Scan for the cell matching the given text and deliver its [x, y] coordinate at center. 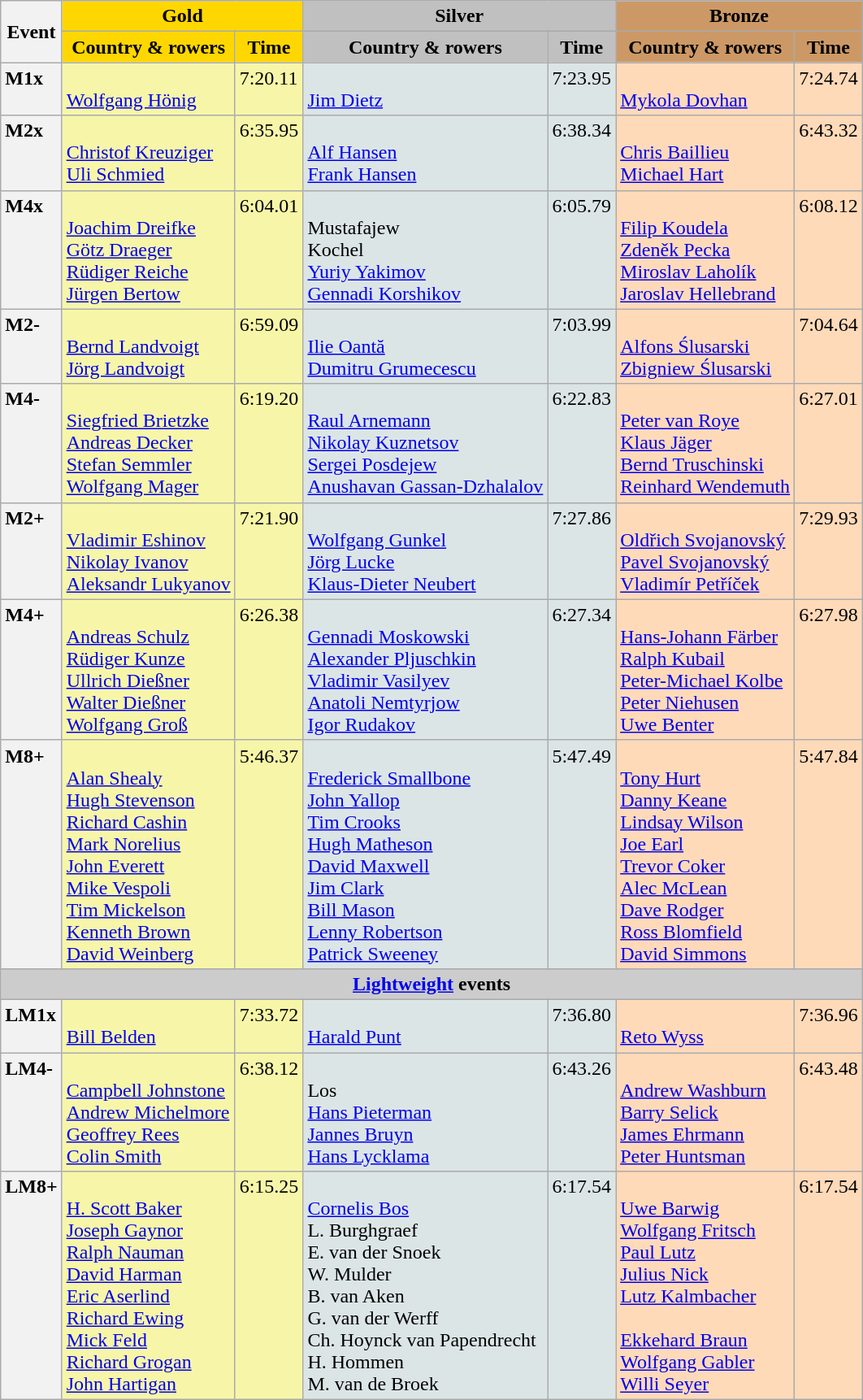
6:43.32 [829, 153]
6:15.25 [269, 1286]
Christof Kreuziger Uli Schmied [148, 153]
M1x [31, 89]
Vladimir Eshinov Nikolay Ivanov Aleksandr Lukyanov [148, 551]
Peter van Roye Klaus Jäger Bernd Truschinski Reinhard Wendemuth [705, 443]
LM1x [31, 1026]
6:08.12 [829, 250]
7:03.99 [582, 346]
6:43.48 [829, 1111]
Gold [182, 16]
Joachim Dreifke Götz Draeger Rüdiger Reiche Jürgen Bertow [148, 250]
Siegfried Brietzke Andreas Decker Stefan Semmler Wolfgang Mager [148, 443]
7:36.80 [582, 1026]
Filip Koudela Zdeněk Pecka Miroslav Laholík Jaroslav Hellebrand [705, 250]
Andreas Schulz Rüdiger Kunze Ullrich Dießner Walter Dießner Wolfgang Groß [148, 670]
7:29.93 [829, 551]
7:33.72 [269, 1026]
6:19.20 [269, 443]
Jim Dietz [426, 89]
5:46.37 [269, 854]
M4x [31, 250]
Bernd Landvoigt Jörg Landvoigt [148, 346]
Gennadi Moskowski Alexander Pljuschkin Vladimir Vasilyev Anatoli Nemtyrjow Igor Rudakov [426, 670]
Alf Hansen Frank Hansen [426, 153]
Ilie Oantă Dumitru Grumecescu [426, 346]
6:35.95 [269, 153]
Hans-Johann Färber Ralph Kubail Peter-Michael Kolbe Peter Niehusen Uwe Benter [705, 670]
Silver [460, 16]
6:04.01 [269, 250]
Bronze [739, 16]
Andrew Washburn Barry Selick James Ehrmann Peter Huntsman [705, 1111]
7:23.95 [582, 89]
Wolfgang Gunkel Jörg Lucke Klaus-Dieter Neubert [426, 551]
6:22.83 [582, 443]
Tony Hurt Danny Keane Lindsay Wilson Joe Earl Trevor Coker Alec McLean Dave Rodger Ross Blomfield David Simmons [705, 854]
Alfons Ślusarski Zbigniew Ślusarski [705, 346]
Frederick Smallbone John Yallop Tim Crooks Hugh Matheson David Maxwell Jim Clark Bill Mason Lenny Robertson Patrick Sweeney [426, 854]
6:38.34 [582, 153]
M4+ [31, 670]
7:36.96 [829, 1026]
Oldřich Svojanovský Pavel Svojanovský Vladimír Petříček [705, 551]
M2x [31, 153]
LM4- [31, 1111]
6:27.01 [829, 443]
M4- [31, 443]
6:27.98 [829, 670]
Lightweight events [432, 984]
Harald Punt [426, 1026]
Mustafajew Kochel Yuriy Yakimov Gennadi Korshikov [426, 250]
LM8+ [31, 1286]
5:47.49 [582, 854]
Raul Arnemann Nikolay Kuznetsov Sergei Posdejew Anushavan Gassan-Dzhalalov [426, 443]
Alan Shealy Hugh Stevenson Richard Cashin Mark Norelius John Everett Mike Vespoli Tim Mickelson Kenneth Brown David Weinberg [148, 854]
Event [31, 32]
5:47.84 [829, 854]
Los Hans Pieterman Jannes Bruyn Hans Lycklama [426, 1111]
6:26.38 [269, 670]
Reto Wyss [705, 1026]
H. Scott Baker Joseph Gaynor Ralph Nauman David Harman Eric Aserlind Richard Ewing Mick Feld Richard Grogan John Hartigan [148, 1286]
6:27.34 [582, 670]
Bill Belden [148, 1026]
Chris Baillieu Michael Hart [705, 153]
6:38.12 [269, 1111]
Campbell Johnstone Andrew Michelmore Geoffrey Rees Colin Smith [148, 1111]
Mykola Dovhan [705, 89]
Cornelis Bos L. Burghgraef E. van der Snoek W. Mulder B. van Aken G. van der Werff Ch. Hoynck van Papendrecht H. Hommen M. van de Broek [426, 1286]
Wolfgang Hönig [148, 89]
Uwe Barwig Wolfgang Fritsch Paul Lutz Julius Nick Lutz Kalmbacher Ekkehard Braun Wolfgang Gabler Willi Seyer [705, 1286]
7:04.64 [829, 346]
6:05.79 [582, 250]
M2- [31, 346]
M2+ [31, 551]
M8+ [31, 854]
7:27.86 [582, 551]
7:20.11 [269, 89]
7:21.90 [269, 551]
6:43.26 [582, 1111]
7:24.74 [829, 89]
6:59.09 [269, 346]
